Provide the [x, y] coordinate of the cell's center where the given text is located.  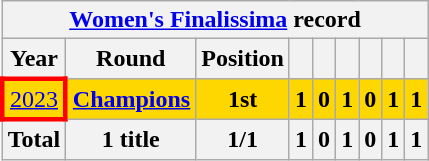
Position [243, 59]
Round [131, 59]
Year [34, 59]
Champions [131, 98]
2023 [34, 98]
1 title [131, 139]
1/1 [243, 139]
Total [34, 139]
Women's Finalissima record [215, 20]
1st [243, 98]
